Identify which cell holds the provided text, then report its (x, y) central coordinate. 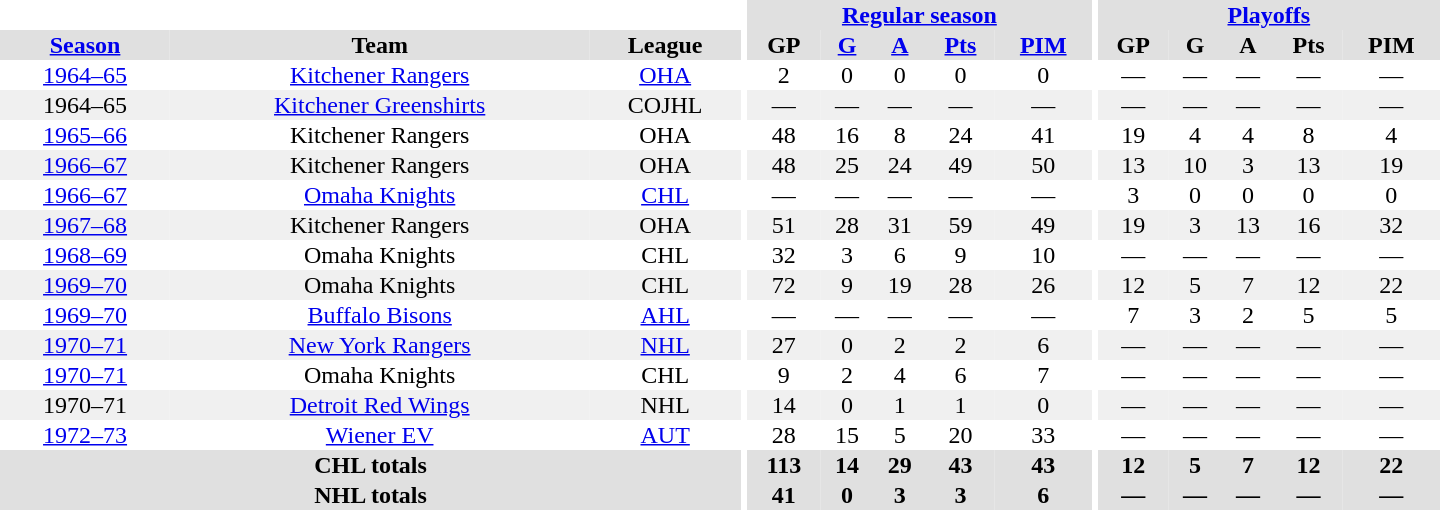
AHL (665, 315)
51 (784, 225)
31 (900, 225)
26 (1044, 285)
Season (85, 45)
Team (380, 45)
Playoffs (1269, 15)
33 (1044, 435)
113 (784, 465)
72 (784, 285)
59 (960, 225)
Buffalo Bisons (380, 315)
Regular season (920, 15)
Kitchener Greenshirts (380, 105)
1965–66 (85, 135)
20 (960, 435)
New York Rangers (380, 345)
25 (848, 165)
1967–68 (85, 225)
CHL totals (370, 465)
1968–69 (85, 255)
1972–73 (85, 435)
Wiener EV (380, 435)
Detroit Red Wings (380, 405)
15 (848, 435)
50 (1044, 165)
NHL totals (370, 495)
29 (900, 465)
AUT (665, 435)
League (665, 45)
27 (784, 345)
COJHL (665, 105)
